Output the (X, Y) coordinate of the center of the cell containing the given text.  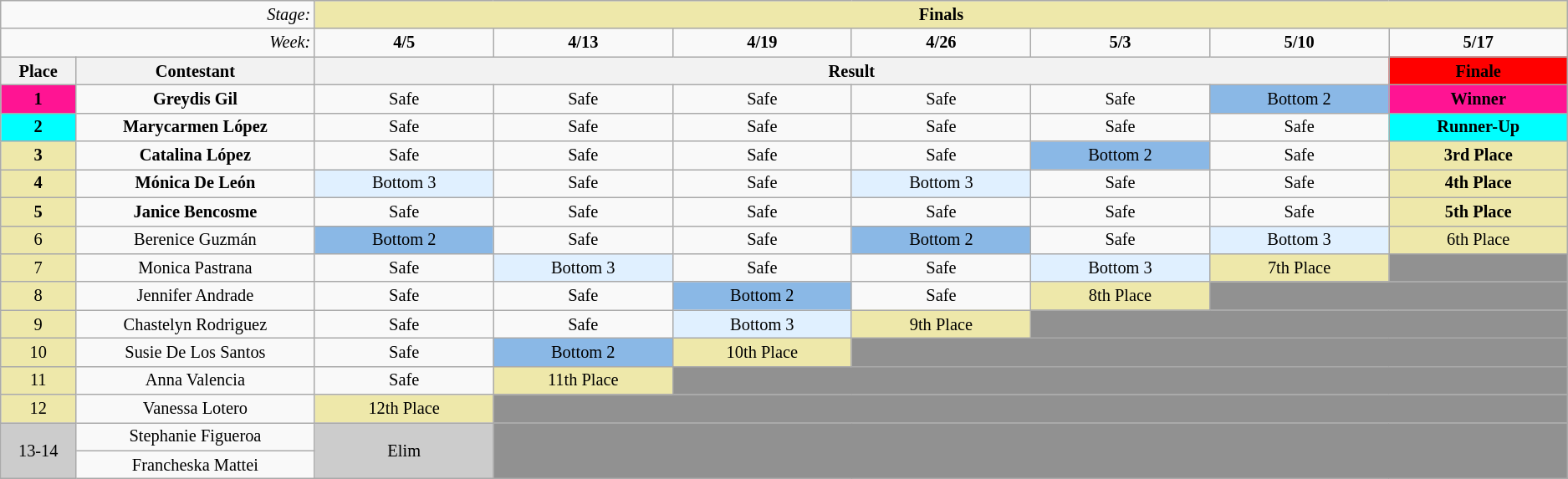
4/26 (941, 43)
8th Place (1120, 296)
5/10 (1300, 43)
Vanessa Lotero (196, 409)
7 (38, 268)
Chastelyn Rodriguez (196, 324)
4/19 (762, 43)
5/3 (1120, 43)
5 (38, 211)
7th Place (1300, 268)
Susie De Los Santos (196, 352)
Winner (1479, 99)
Francheska Mattei (196, 465)
Greydis Gil (196, 99)
3rd Place (1479, 155)
Stage: (157, 14)
Anna Valencia (196, 380)
9th Place (941, 324)
Marycarmen López (196, 127)
6th Place (1479, 240)
Place (38, 71)
Mónica De León (196, 183)
Stephanie Figueroa (196, 436)
5th Place (1479, 211)
4th Place (1479, 183)
6 (38, 240)
11 (38, 380)
Finals (942, 14)
Catalina López (196, 155)
Jennifer Andrade (196, 296)
3 (38, 155)
8 (38, 296)
Week: (157, 43)
Runner-Up (1479, 127)
11th Place (583, 380)
9 (38, 324)
Contestant (196, 71)
12 (38, 409)
13-14 (38, 450)
Janice Bencosme (196, 211)
2 (38, 127)
10 (38, 352)
4/13 (583, 43)
10th Place (762, 352)
Berenice Guzmán (196, 240)
Result (851, 71)
1 (38, 99)
4/5 (404, 43)
4 (38, 183)
12th Place (404, 409)
Finale (1479, 71)
Elim (404, 450)
Monica Pastrana (196, 268)
5/17 (1479, 43)
